Scan for the cell matching the given text and deliver its [x, y] coordinate at center. 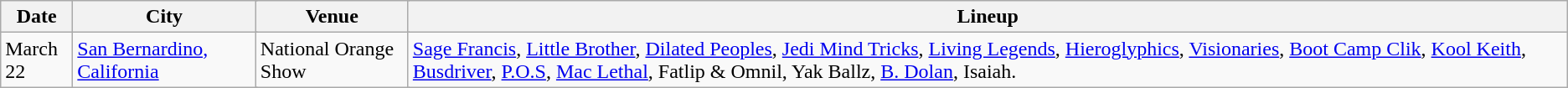
National Orange Show [332, 60]
City [164, 17]
March 22 [37, 60]
Date [37, 17]
Lineup [988, 17]
San Bernardino, California [164, 60]
Venue [332, 17]
